Return the (x, y) coordinate for the center point of the cell that contains the specified text.  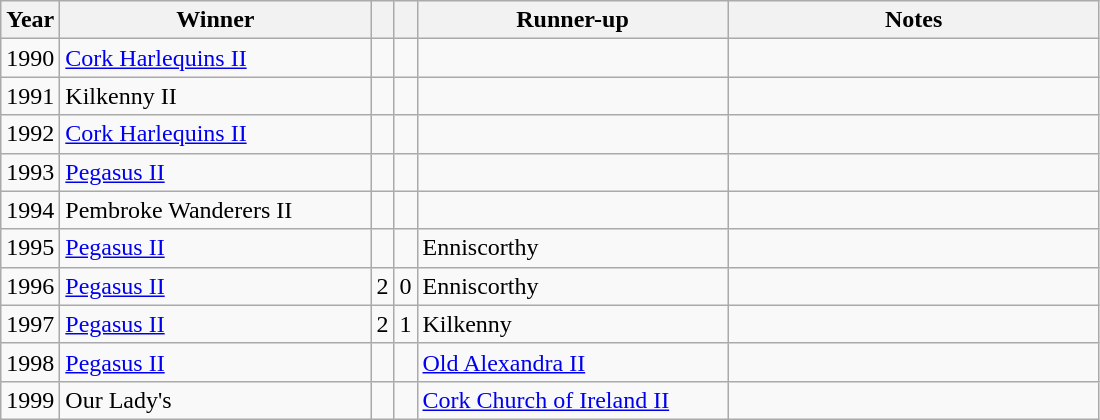
Old Alexandra II (572, 362)
1990 (30, 58)
Kilkenny II (216, 96)
1996 (30, 286)
Pembroke Wanderers II (216, 210)
Our Lady's (216, 400)
1994 (30, 210)
Winner (216, 20)
Kilkenny (572, 324)
Cork Church of Ireland II (572, 400)
1 (406, 324)
1999 (30, 400)
0 (406, 286)
1992 (30, 134)
Runner-up (572, 20)
1993 (30, 172)
1991 (30, 96)
1997 (30, 324)
Year (30, 20)
1998 (30, 362)
1995 (30, 248)
Notes (914, 20)
